Detect which cell encompasses the target text, then output its [x, y] center coordinate. 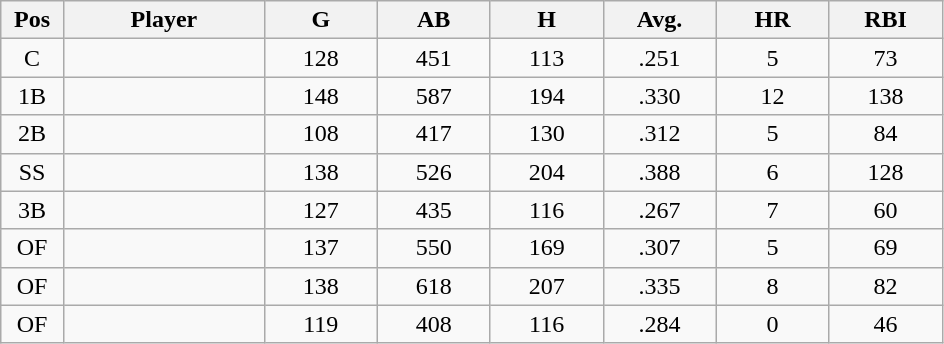
C [32, 58]
618 [434, 286]
.330 [660, 96]
Player [164, 20]
526 [434, 172]
204 [546, 172]
H [546, 20]
.251 [660, 58]
60 [886, 210]
550 [434, 248]
113 [546, 58]
.312 [660, 134]
G [320, 20]
408 [434, 324]
82 [886, 286]
7 [772, 210]
435 [434, 210]
Avg. [660, 20]
84 [886, 134]
108 [320, 134]
46 [886, 324]
.267 [660, 210]
148 [320, 96]
194 [546, 96]
2B [32, 134]
587 [434, 96]
.335 [660, 286]
417 [434, 134]
.307 [660, 248]
6 [772, 172]
AB [434, 20]
.388 [660, 172]
1B [32, 96]
Pos [32, 20]
8 [772, 286]
207 [546, 286]
73 [886, 58]
119 [320, 324]
.284 [660, 324]
69 [886, 248]
3B [32, 210]
137 [320, 248]
RBI [886, 20]
0 [772, 324]
130 [546, 134]
12 [772, 96]
SS [32, 172]
169 [546, 248]
HR [772, 20]
127 [320, 210]
451 [434, 58]
